Determine the [x, y] coordinate at the center of the cell enclosing the given text.  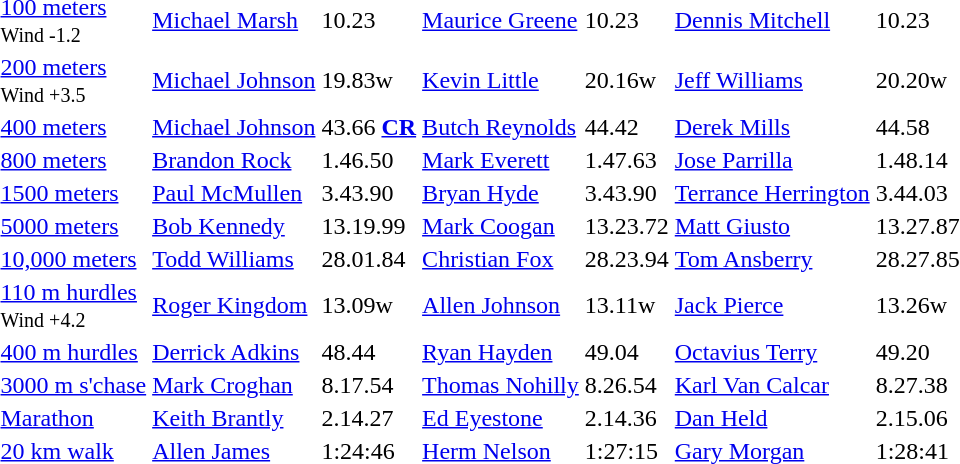
Terrance Herrington [772, 193]
13.09w [369, 306]
Ryan Hayden [501, 352]
Mark Everett [501, 160]
49.04 [626, 352]
Mark Croghan [234, 385]
Roger Kingdom [234, 306]
Paul McMullen [234, 193]
Tom Ansberry [772, 259]
13.23.72 [626, 226]
8.26.54 [626, 385]
Derrick Adkins [234, 352]
Todd Williams [234, 259]
1.47.63 [626, 160]
2.14.36 [626, 418]
Butch Reynolds [501, 127]
Ed Eyestone [501, 418]
Jack Pierce [772, 306]
Dan Held [772, 418]
Brandon Rock [234, 160]
Thomas Nohilly [501, 385]
28.01.84 [369, 259]
44.42 [626, 127]
19.83w [369, 80]
Karl Van Calcar [772, 385]
Derek Mills [772, 127]
48.44 [369, 352]
Matt Giusto [772, 226]
Mark Coogan [501, 226]
8.17.54 [369, 385]
Christian Fox [501, 259]
13.19.99 [369, 226]
1.46.50 [369, 160]
Allen Johnson [501, 306]
2.14.27 [369, 418]
28.23.94 [626, 259]
43.66 CR [369, 127]
Keith Brantly [234, 418]
Kevin Little [501, 80]
20.16w [626, 80]
Bob Kennedy [234, 226]
Jeff Williams [772, 80]
13.11w [626, 306]
Bryan Hyde [501, 193]
Octavius Terry [772, 352]
Jose Parrilla [772, 160]
